Determine the [X, Y] coordinate at the center of the cell enclosing the given text.  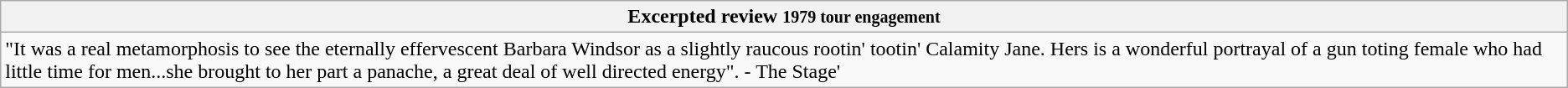
Excerpted review 1979 tour engagement [784, 17]
